Locate the cell with the specified text and output its [x, y] center coordinate. 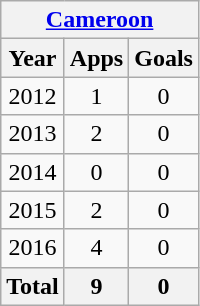
4 [96, 248]
Total [33, 286]
1 [96, 96]
Apps [96, 58]
Year [33, 58]
Goals [164, 58]
2013 [33, 134]
9 [96, 286]
Cameroon [100, 20]
2015 [33, 210]
2014 [33, 172]
2012 [33, 96]
2016 [33, 248]
